Extract the [x, y] coordinate from the center of the cell holding the provided text.  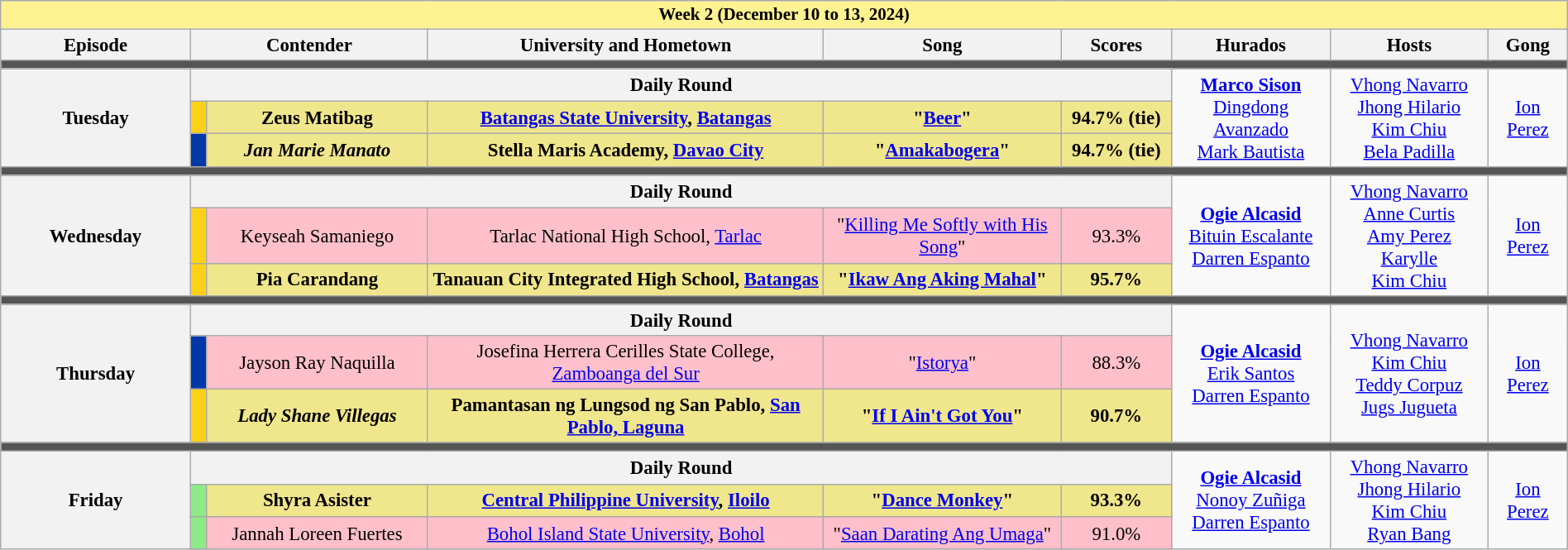
Pia Carandang [317, 280]
Bohol Island State University, Bohol [625, 533]
Vhong NavarroAnne CurtisAmy PerezKarylleKim Chiu [1409, 236]
Marco SisonDingdong AvanzadoMark Bautista [1250, 117]
University and Hometown [625, 45]
Jayson Ray Naquilla [317, 362]
Song [943, 45]
Lady Shane Villegas [317, 417]
Pamantasan ng Lungsod ng San Pablo, San Pablo, Laguna [625, 417]
"If I Ain't Got You" [943, 417]
Tanauan City Integrated High School, Batangas [625, 280]
Ogie AlcasidBituin EscalanteDarren Espanto [1250, 236]
Ogie AlcasidErik SantosDarren Espanto [1250, 374]
Contender [309, 45]
Hurados [1250, 45]
Josefina Herrera Cerilles State College, Zamboanga del Sur [625, 362]
Vhong NavarroJhong HilarioKim ChiuRyan Bang [1409, 501]
Vhong NavarroKim ChiuTeddy CorpuzJugs Jugueta [1409, 374]
Friday [96, 501]
Episode [96, 45]
"Killing Me Softly with His Song" [943, 235]
Tuesday [96, 117]
Jan Marie Manato [317, 151]
Week 2 (December 10 to 13, 2024) [784, 15]
90.7% [1116, 417]
Shyra Asister [317, 500]
Thursday [96, 374]
Stella Maris Academy, Davao City [625, 151]
88.3% [1116, 362]
"Ikaw Ang Aking Mahal" [943, 280]
Jannah Loreen Fuertes [317, 533]
Batangas State University, Batangas [625, 118]
"Istorya" [943, 362]
Keyseah Samaniego [317, 235]
91.0% [1116, 533]
"Saan Darating Ang Umaga" [943, 533]
95.7% [1116, 280]
Tarlac National High School, Tarlac [625, 235]
Central Philippine University, Iloilo [625, 500]
Gong [1528, 45]
Hosts [1409, 45]
Zeus Matibag [317, 118]
Ogie AlcasidNonoy ZuñigaDarren Espanto [1250, 501]
Vhong NavarroJhong HilarioKim ChiuBela Padilla [1409, 117]
Wednesday [96, 236]
Scores [1116, 45]
"Dance Monkey" [943, 500]
"Amakabogera" [943, 151]
"Beer" [943, 118]
